Find where the given text appears and provide that cell's center as [X, Y] coordinate. 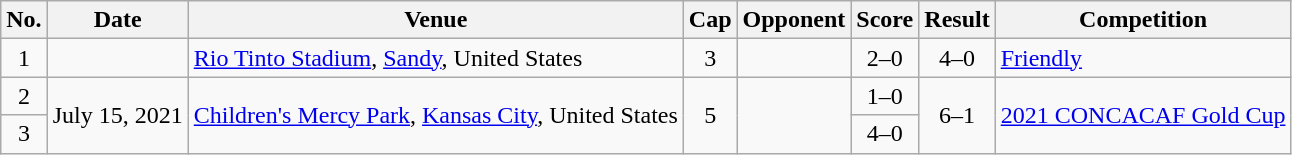
Result [957, 20]
Children's Mercy Park, Kansas City, United States [436, 115]
Rio Tinto Stadium, Sandy, United States [436, 58]
1 [24, 58]
1–0 [885, 96]
Competition [1143, 20]
2 [24, 96]
Venue [436, 20]
Score [885, 20]
July 15, 2021 [118, 115]
6–1 [957, 115]
2–0 [885, 58]
Opponent [794, 20]
5 [710, 115]
2021 CONCACAF Gold Cup [1143, 115]
Friendly [1143, 58]
Date [118, 20]
Cap [710, 20]
No. [24, 20]
